Extract the [x, y] coordinate from the center of the cell holding the provided text.  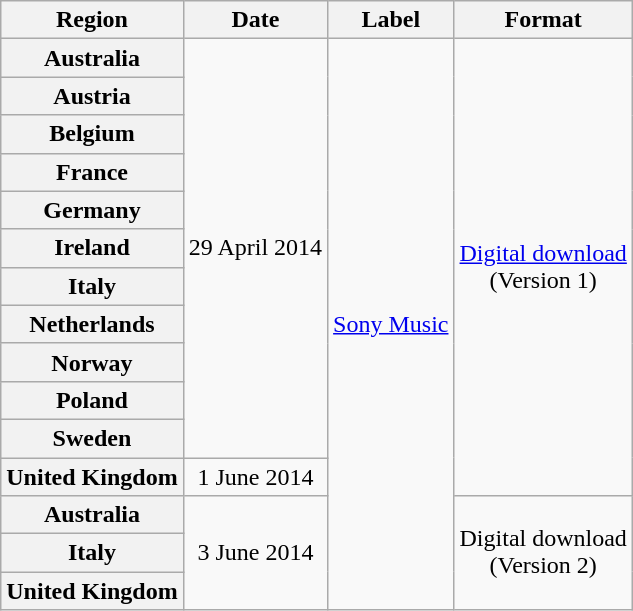
Norway [92, 362]
29 April 2014 [255, 248]
Netherlands [92, 324]
Ireland [92, 248]
Sony Music [391, 324]
Poland [92, 400]
Belgium [92, 134]
Digital download(Version 2) [543, 553]
Label [391, 20]
Germany [92, 210]
Sweden [92, 438]
Region [92, 20]
Format [543, 20]
3 June 2014 [255, 553]
Date [255, 20]
Digital download(Version 1) [543, 268]
France [92, 172]
Austria [92, 96]
1 June 2014 [255, 477]
